Find where the given text appears and provide that cell's center as [X, Y] coordinate. 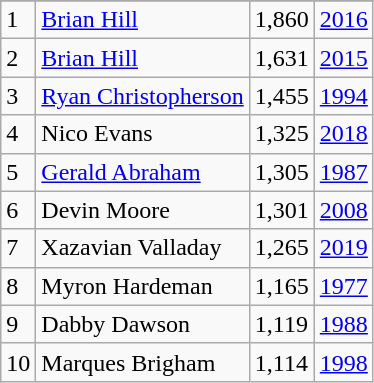
1,119 [282, 324]
1,265 [282, 248]
1,114 [282, 362]
1,325 [282, 134]
2016 [344, 20]
Marques Brigham [142, 362]
1977 [344, 286]
10 [18, 362]
1988 [344, 324]
1,305 [282, 172]
3 [18, 96]
Nico Evans [142, 134]
1994 [344, 96]
Ryan Christopherson [142, 96]
2008 [344, 210]
6 [18, 210]
5 [18, 172]
1,860 [282, 20]
1998 [344, 362]
2015 [344, 58]
1,165 [282, 286]
1,455 [282, 96]
2019 [344, 248]
Gerald Abraham [142, 172]
Dabby Dawson [142, 324]
Xazavian Valladay [142, 248]
8 [18, 286]
Devin Moore [142, 210]
Myron Hardeman [142, 286]
1987 [344, 172]
1,631 [282, 58]
4 [18, 134]
2 [18, 58]
7 [18, 248]
1 [18, 20]
1,301 [282, 210]
9 [18, 324]
2018 [344, 134]
